Capture the cell that displays the provided text and extract its (x, y) central coordinate. 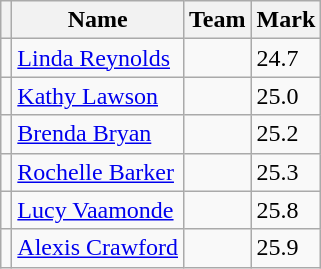
25.8 (286, 210)
Team (218, 20)
25.2 (286, 134)
25.3 (286, 172)
Kathy Lawson (98, 96)
25.9 (286, 248)
Alexis Crawford (98, 248)
25.0 (286, 96)
24.7 (286, 58)
Lucy Vaamonde (98, 210)
Linda Reynolds (98, 58)
Rochelle Barker (98, 172)
Mark (286, 20)
Name (98, 20)
Brenda Bryan (98, 134)
